Return [X, Y] of the center of cell containing provided text 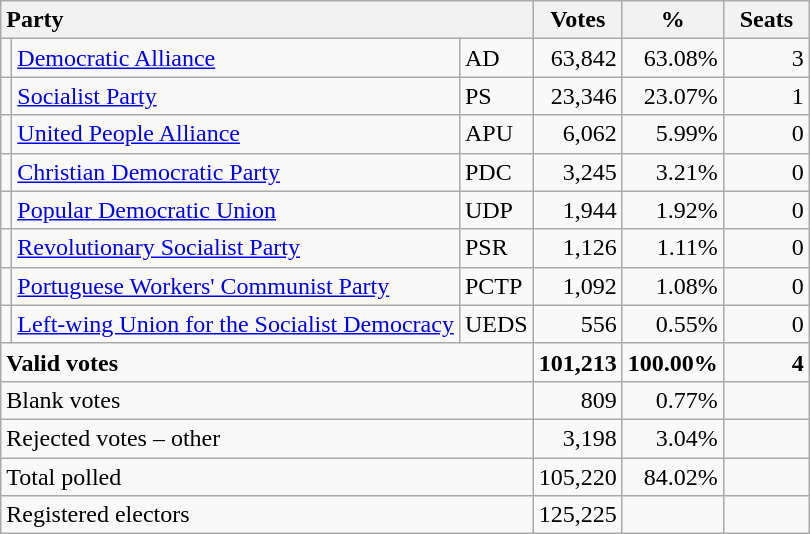
3,245 [578, 172]
Registered electors [267, 515]
5.99% [672, 134]
0.55% [672, 324]
Portuguese Workers' Communist Party [236, 286]
105,220 [578, 477]
125,225 [578, 515]
1,092 [578, 286]
Rejected votes – other [267, 438]
Popular Democratic Union [236, 210]
3,198 [578, 438]
UDP [496, 210]
1.08% [672, 286]
APU [496, 134]
Valid votes [267, 362]
PS [496, 96]
23.07% [672, 96]
UEDS [496, 324]
1.92% [672, 210]
84.02% [672, 477]
PCTP [496, 286]
Socialist Party [236, 96]
United People Alliance [236, 134]
3.21% [672, 172]
Christian Democratic Party [236, 172]
809 [578, 400]
1,126 [578, 248]
Seats [766, 20]
1,944 [578, 210]
0.77% [672, 400]
4 [766, 362]
556 [578, 324]
63.08% [672, 58]
1.11% [672, 248]
Votes [578, 20]
AD [496, 58]
23,346 [578, 96]
Party [267, 20]
% [672, 20]
63,842 [578, 58]
6,062 [578, 134]
Total polled [267, 477]
Revolutionary Socialist Party [236, 248]
PDC [496, 172]
3 [766, 58]
Left-wing Union for the Socialist Democracy [236, 324]
Blank votes [267, 400]
3.04% [672, 438]
100.00% [672, 362]
1 [766, 96]
101,213 [578, 362]
Democratic Alliance [236, 58]
PSR [496, 248]
